Capture the cell that displays the provided text and extract its [X, Y] central coordinate. 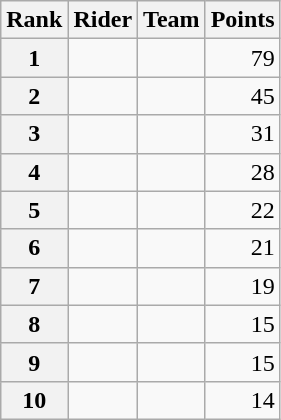
2 [34, 96]
Rank [34, 20]
6 [34, 248]
1 [34, 58]
14 [242, 400]
19 [242, 286]
10 [34, 400]
28 [242, 172]
9 [34, 362]
31 [242, 134]
3 [34, 134]
7 [34, 286]
22 [242, 210]
45 [242, 96]
Points [242, 20]
Rider [103, 20]
4 [34, 172]
8 [34, 324]
Team [172, 20]
21 [242, 248]
5 [34, 210]
79 [242, 58]
